For the text-containing cell, return its midpoint in (X, Y) coordinate format. 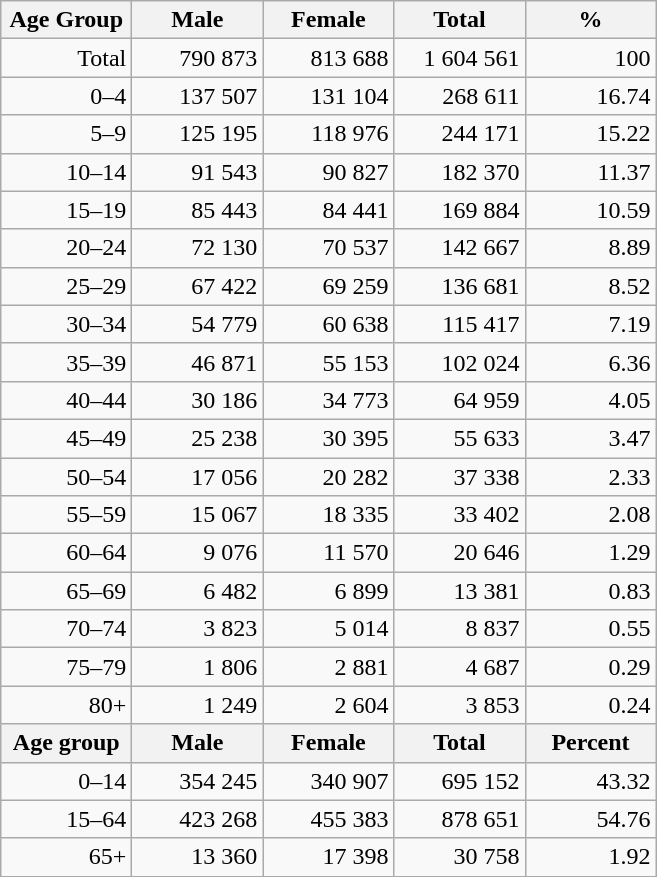
67 422 (198, 286)
54.76 (590, 819)
8.52 (590, 286)
131 104 (328, 96)
6 482 (198, 591)
182 370 (460, 172)
268 611 (460, 96)
0.24 (590, 705)
72 130 (198, 248)
2 881 (328, 667)
13 381 (460, 591)
75–79 (66, 667)
65+ (66, 857)
15 067 (198, 515)
64 959 (460, 400)
Percent (590, 743)
85 443 (198, 210)
30 186 (198, 400)
91 543 (198, 172)
5 014 (328, 629)
34 773 (328, 400)
100 (590, 58)
90 827 (328, 172)
125 195 (198, 134)
55–59 (66, 515)
1 249 (198, 705)
25–29 (66, 286)
80+ (66, 705)
15–19 (66, 210)
115 417 (460, 324)
70 537 (328, 248)
43.32 (590, 781)
40–44 (66, 400)
46 871 (198, 362)
169 884 (460, 210)
60 638 (328, 324)
102 024 (460, 362)
136 681 (460, 286)
20–24 (66, 248)
137 507 (198, 96)
8.89 (590, 248)
37 338 (460, 477)
17 398 (328, 857)
0–14 (66, 781)
16.74 (590, 96)
10.59 (590, 210)
54 779 (198, 324)
3.47 (590, 438)
15.22 (590, 134)
244 171 (460, 134)
3 853 (460, 705)
354 245 (198, 781)
6.36 (590, 362)
2 604 (328, 705)
340 907 (328, 781)
15–64 (66, 819)
25 238 (198, 438)
65–69 (66, 591)
1.92 (590, 857)
5–9 (66, 134)
0.83 (590, 591)
84 441 (328, 210)
0–4 (66, 96)
4 687 (460, 667)
6 899 (328, 591)
423 268 (198, 819)
30 395 (328, 438)
55 633 (460, 438)
11.37 (590, 172)
Age Group (66, 20)
9 076 (198, 553)
30–34 (66, 324)
30 758 (460, 857)
Age group (66, 743)
69 259 (328, 286)
50–54 (66, 477)
20 282 (328, 477)
11 570 (328, 553)
813 688 (328, 58)
2.08 (590, 515)
% (590, 20)
10–14 (66, 172)
7.19 (590, 324)
33 402 (460, 515)
70–74 (66, 629)
790 873 (198, 58)
1 806 (198, 667)
695 152 (460, 781)
45–49 (66, 438)
55 153 (328, 362)
18 335 (328, 515)
2.33 (590, 477)
3 823 (198, 629)
8 837 (460, 629)
0.55 (590, 629)
4.05 (590, 400)
0.29 (590, 667)
142 667 (460, 248)
878 651 (460, 819)
1.29 (590, 553)
118 976 (328, 134)
17 056 (198, 477)
35–39 (66, 362)
455 383 (328, 819)
20 646 (460, 553)
13 360 (198, 857)
1 604 561 (460, 58)
60–64 (66, 553)
